Identify which cell holds the provided text, then report its (X, Y) central coordinate. 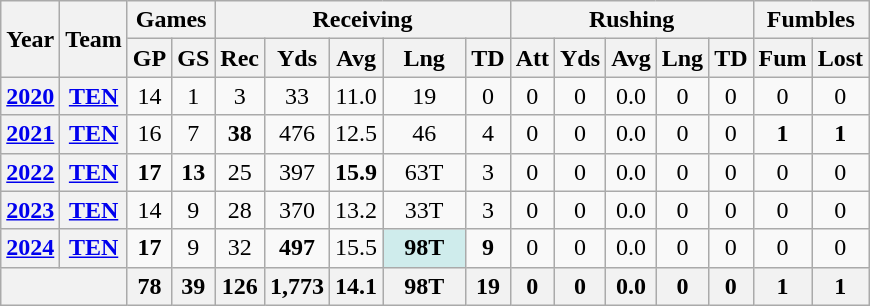
Rushing (632, 20)
2021 (30, 134)
GS (194, 58)
GP (149, 58)
15.9 (356, 172)
39 (194, 286)
11.0 (356, 96)
2022 (30, 172)
Games (170, 20)
33T (424, 210)
476 (298, 134)
1,773 (298, 286)
13 (194, 172)
Lost (840, 58)
370 (298, 210)
14.1 (356, 286)
Year (30, 39)
33 (298, 96)
2023 (30, 210)
2020 (30, 96)
25 (240, 172)
13.2 (356, 210)
7 (194, 134)
Fum (782, 58)
16 (149, 134)
78 (149, 286)
2024 (30, 248)
Receiving (362, 20)
397 (298, 172)
Fumbles (810, 20)
497 (298, 248)
Att (532, 58)
15.5 (356, 248)
63T (424, 172)
4 (488, 134)
28 (240, 210)
32 (240, 248)
126 (240, 286)
46 (424, 134)
12.5 (356, 134)
Team (94, 39)
38 (240, 134)
Rec (240, 58)
